Return (x, y) of the center of cell containing provided text 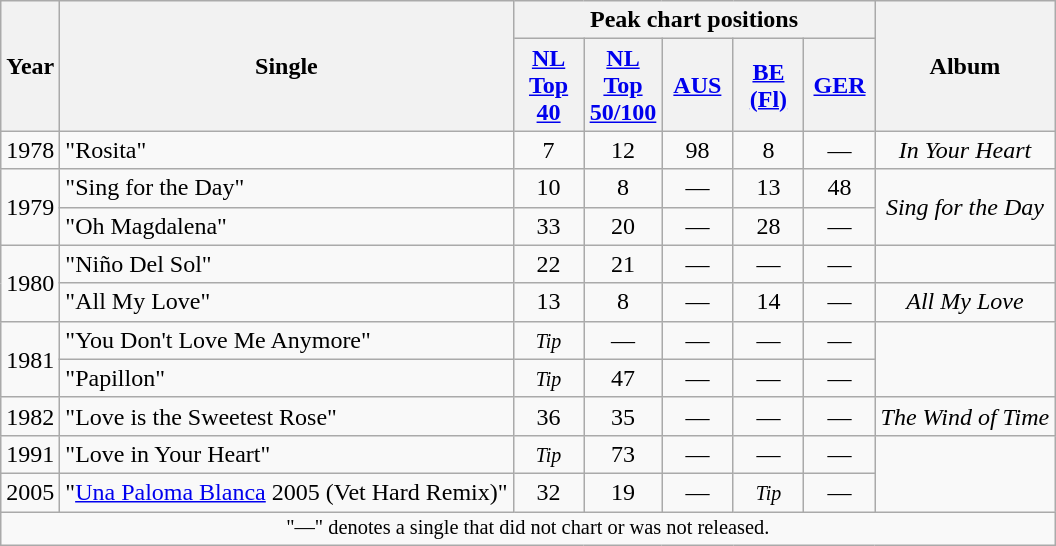
48 (840, 188)
"You Don't Love Me Anymore" (286, 340)
Single (286, 66)
20 (623, 226)
Sing for the Day (965, 207)
32 (548, 492)
NLTop 40 (548, 85)
"All My Love" (286, 302)
"Niño Del Sol" (286, 264)
10 (548, 188)
AUS (698, 85)
1981 (30, 359)
33 (548, 226)
2005 (30, 492)
1982 (30, 416)
"Oh Magdalena" (286, 226)
1978 (30, 150)
35 (623, 416)
"Love in Your Heart" (286, 454)
The Wind of Time (965, 416)
12 (623, 150)
Peak chart positions (694, 20)
22 (548, 264)
"Una Paloma Blanca 2005 (Vet Hard Remix)" (286, 492)
All My Love (965, 302)
21 (623, 264)
"Love is the Sweetest Rose" (286, 416)
19 (623, 492)
98 (698, 150)
36 (548, 416)
"—" denotes a single that did not chart or was not released. (528, 529)
NLTop 50/100 (623, 85)
7 (548, 150)
73 (623, 454)
Album (965, 66)
1980 (30, 283)
14 (768, 302)
"Sing for the Day" (286, 188)
1991 (30, 454)
"Papillon" (286, 378)
GER (840, 85)
1979 (30, 207)
47 (623, 378)
BE (Fl) (768, 85)
In Your Heart (965, 150)
"Rosita" (286, 150)
28 (768, 226)
Year (30, 66)
